Return (x, y) of the center of cell containing provided text 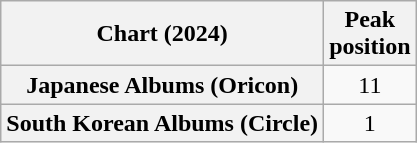
Peakposition (370, 34)
Chart (2024) (162, 34)
Japanese Albums (Oricon) (162, 85)
South Korean Albums (Circle) (162, 123)
11 (370, 85)
1 (370, 123)
